Identify which cell holds the provided text, then report its [x, y] central coordinate. 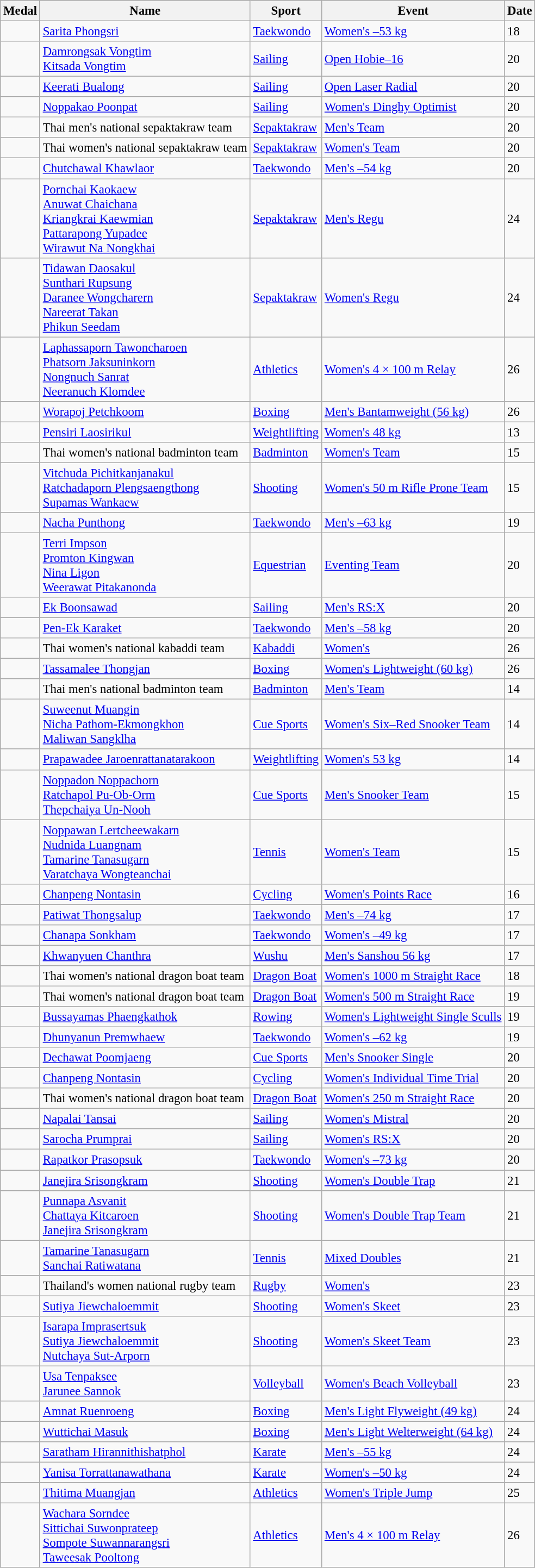
Women's Lightweight Single Sculls [413, 1017]
Saratham Hirannithishatphol [145, 1452]
Women's –49 kg [413, 935]
Mixed Doubles [413, 1258]
Women's Dinghy Optimist [413, 107]
Men's Snooker Single [413, 1058]
Men's –58 kg [413, 628]
Men's –54 kg [413, 168]
Date [520, 11]
Women's 48 kg [413, 432]
Ek Boonsawad [145, 608]
Open Laser Radial [413, 87]
Pen-Ek Karaket [145, 628]
25 [520, 1493]
Bussayamas Phaengkathok [145, 1017]
Keerati Bualong [145, 87]
Janejira Srisongkram [145, 1180]
Women's 500 m Straight Race [413, 996]
Women's –73 kg [413, 1160]
Thai women's national kabaddi team [145, 648]
Tamarine Tanasugarn Sanchai Ratiwatana [145, 1258]
Men's Light Welterweight (64 kg) [413, 1432]
Nacha Punthong [145, 523]
Open Hobie–16 [413, 59]
Women's Double Trap [413, 1180]
Thai women's national badminton team [145, 453]
Women's 53 kg [413, 760]
Women's Points Race [413, 894]
Noppadon Noppachorn Ratchapol Pu-Ob-Orm Thepchaiya Un-Nooh [145, 795]
Women's Individual Time Trial [413, 1078]
Women's Six–Red Snooker Team [413, 724]
Women's Triple Jump [413, 1493]
Men's RS:X [413, 608]
Sport [286, 11]
Men's Sanshou 56 kg [413, 955]
Men's Bantamweight (56 kg) [413, 411]
Women's –62 kg [413, 1038]
Yanisa Torrattanawathana [145, 1473]
Thai women's national sepaktakraw team [145, 148]
Men's Regu [413, 218]
Women's 250 m Straight Race [413, 1098]
Dhunyanun Premwhaew [145, 1038]
Tassamalee Thongjan [145, 669]
Women's Double Trap Team [413, 1215]
Eventing Team [413, 565]
Amnat Ruenroeng [145, 1411]
Women's Regu [413, 297]
Wachara Sorndee Sittichai Suwonprateep Sompote Suwannarangsri Taweesak Pooltong [145, 1536]
Women's –50 kg [413, 1473]
Thai men's national badminton team [145, 689]
Men's –55 kg [413, 1452]
Terri Impson Promton Kingwan Nina Ligon Weerawat Pitakanonda [145, 565]
Name [145, 11]
Sutiya Jiewchaloemmit [145, 1306]
Damrongsak Vongtim Kitsada Vongtim [145, 59]
Patiwat Thongsalup [145, 915]
Noppawan Lertcheewakarn Nudnida Luangnam Tamarine Tanasugarn Varatchaya Wongteanchai [145, 852]
Prapawadee Jaroenrattanatarakoon [145, 760]
Suweenut Muangin Nicha Pathom-Ekmongkhon Maliwan Sangklha [145, 724]
Khwanyuen Chanthra [145, 955]
Laphassaporn Tawoncharoen Phatsorn Jaksuninkorn Nongnuch Sanrat Neeranuch Klomdee [145, 370]
Men's Light Flyweight (49 kg) [413, 1411]
Chutchawal Khawlaor [145, 168]
Men's 4 × 100 m Relay [413, 1536]
Event [413, 11]
13 [520, 432]
16 [520, 894]
Thailand's women national rugby team [145, 1285]
Women's Mistral [413, 1119]
Women's 50 m Rifle Prone Team [413, 488]
Tidawan Daosakul Sunthari Rupsung Daranee Wongcharern Nareerat Takan Phikun Seedam [145, 297]
Women's Skeet [413, 1306]
Isarapa Imprasertsuk Sutiya Jiewchaloemmit Nutchaya Sut-Arporn [145, 1341]
Rapatkor Prasopsuk [145, 1160]
Chanapa Sonkham [145, 935]
Women's RS:X [413, 1140]
Women's Beach Volleyball [413, 1384]
Punnapa Asvanit Chattaya Kitcaroen Janejira Srisongkram [145, 1215]
Women's –53 kg [413, 32]
Wuttichai Masuk [145, 1432]
Medal [21, 11]
Rowing [286, 1017]
Vitchuda Pichitkanjanakul Ratchadaporn Plengsaengthong Supamas Wankaew [145, 488]
Men's –63 kg [413, 523]
Wushu [286, 955]
Pornchai Kaokaew Anuwat Chaichana Kriangkrai Kaewmian Pattarapong Yupadee Wirawut Na Nongkhai [145, 218]
Equestrian [286, 565]
Noppakao Poonpat [145, 107]
Volleyball [286, 1384]
Men's Snooker Team [413, 795]
Men's –74 kg [413, 915]
Dechawat Poomjaeng [145, 1058]
Sarocha Prumprai [145, 1140]
Women's Skeet Team [413, 1341]
Rugby [286, 1285]
Women's Lightweight (60 kg) [413, 669]
Women's 1000 m Straight Race [413, 976]
Pensiri Laosirikul [145, 432]
Napalai Tansai [145, 1119]
Women's 4 × 100 m Relay [413, 370]
Worapoj Petchkoom [145, 411]
Usa Tenpaksee Jarunee Sannok [145, 1384]
Thitima Muangjan [145, 1493]
Kabaddi [286, 648]
Sarita Phongsri [145, 32]
Thai men's national sepaktakraw team [145, 128]
